Locate the cell with the specified text and output its [X, Y] center coordinate. 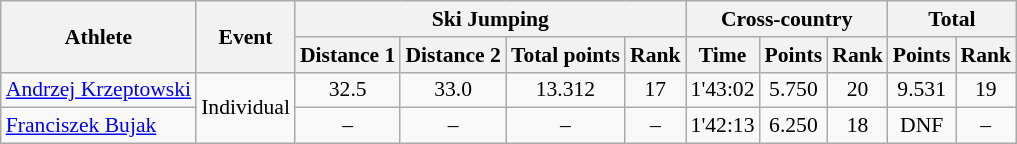
13.312 [566, 90]
1'43:02 [723, 90]
17 [656, 90]
Athlete [98, 36]
Andrzej Krzeptowski [98, 90]
33.0 [452, 90]
DNF [922, 126]
5.750 [794, 90]
Cross-country [787, 19]
Event [246, 36]
Distance 1 [348, 55]
20 [858, 90]
18 [858, 126]
Franciszek Bujak [98, 126]
Time [723, 55]
32.5 [348, 90]
6.250 [794, 126]
Distance 2 [452, 55]
Total points [566, 55]
1'42:13 [723, 126]
Individual [246, 108]
Ski Jumping [490, 19]
Total [952, 19]
19 [986, 90]
9.531 [922, 90]
